Detect which cell encompasses the target text, then output its [x, y] center coordinate. 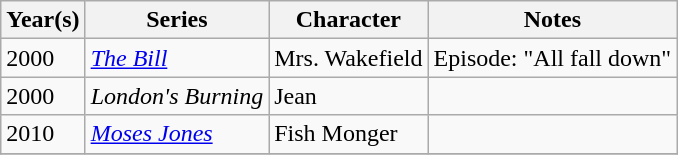
Jean [348, 96]
2010 [43, 134]
Notes [552, 20]
Mrs. Wakefield [348, 58]
The Bill [177, 58]
London's Burning [177, 96]
Moses Jones [177, 134]
Year(s) [43, 20]
Episode: "All fall down" [552, 58]
Series [177, 20]
Character [348, 20]
Fish Monger [348, 134]
